For the text-containing cell, return its midpoint in [X, Y] coordinate format. 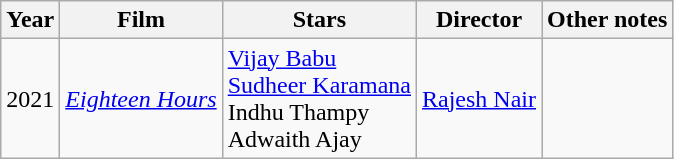
2021 [30, 98]
Other notes [608, 20]
Eighteen Hours [141, 98]
Rajesh Nair [480, 98]
Director [480, 20]
Vijay BabuSudheer KaramanaIndhu ThampyAdwaith Ajay [319, 98]
Year [30, 20]
Stars [319, 20]
Film [141, 20]
